Provide the [x, y] coordinate of the cell's center where the given text is located.  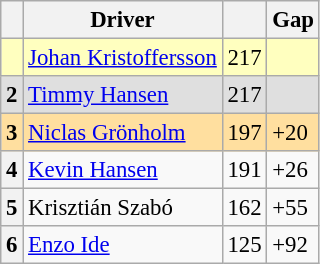
3 [12, 133]
197 [244, 133]
125 [244, 245]
Krisztián Szabó [122, 208]
Timmy Hansen [122, 95]
Enzo Ide [122, 245]
+55 [293, 208]
Gap [293, 20]
191 [244, 170]
Niclas Grönholm [122, 133]
5 [12, 208]
2 [12, 95]
6 [12, 245]
Kevin Hansen [122, 170]
+20 [293, 133]
+26 [293, 170]
162 [244, 208]
4 [12, 170]
Johan Kristoffersson [122, 58]
+92 [293, 245]
Driver [122, 20]
